Identify which cell holds the provided text, then report its [X, Y] central coordinate. 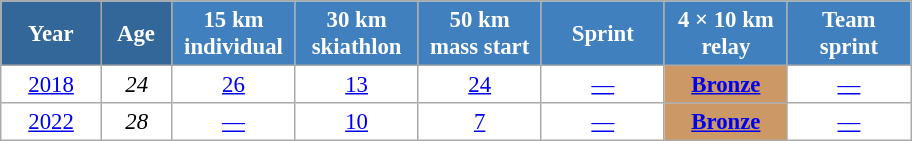
2022 [52, 122]
10 [356, 122]
Age [136, 34]
2018 [52, 85]
15 km individual [234, 34]
Team sprint [848, 34]
26 [234, 85]
4 × 10 km relay [726, 34]
Sprint [602, 34]
Year [52, 34]
30 km skiathlon [356, 34]
7 [480, 122]
13 [356, 85]
28 [136, 122]
50 km mass start [480, 34]
